From the cell containing the given text, extract its center point as (X, Y) coordinate. 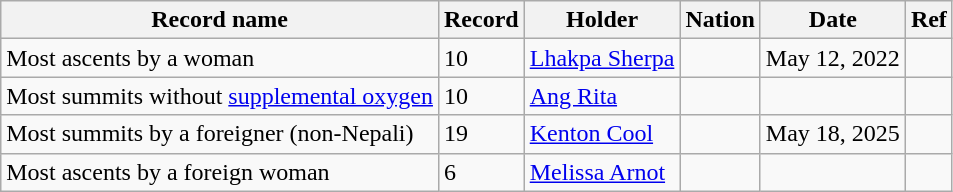
Record (481, 20)
Ref (928, 20)
Lhakpa Sherpa (602, 58)
Nation (720, 20)
Holder (602, 20)
Melissa Arnot (602, 172)
Date (832, 20)
Record name (220, 20)
May 12, 2022 (832, 58)
Kenton Cool (602, 134)
6 (481, 172)
May 18, 2025 (832, 134)
19 (481, 134)
Most summits without supplemental oxygen (220, 96)
Most ascents by a woman (220, 58)
Ang Rita (602, 96)
Most ascents by a foreign woman (220, 172)
Most summits by a foreigner (non-Nepali) (220, 134)
